From the cell containing the given text, extract its center point as (x, y) coordinate. 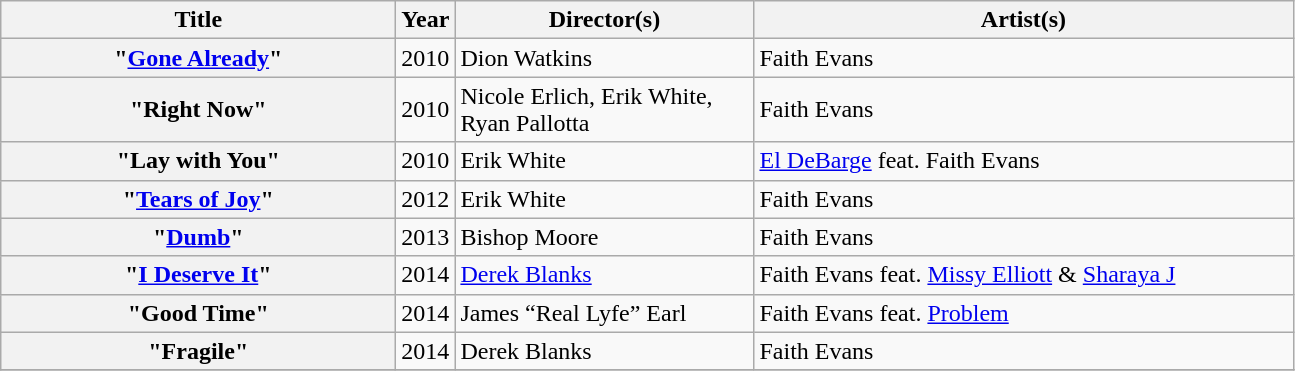
Bishop Moore (604, 237)
Year (426, 20)
2013 (426, 237)
"I Deserve It" (198, 275)
"Dumb" (198, 237)
Artist(s) (1024, 20)
2012 (426, 199)
"Lay with You" (198, 161)
Dion Watkins (604, 58)
Director(s) (604, 20)
James “Real Lyfe” Earl (604, 313)
"Tears of Joy" (198, 199)
"Fragile" (198, 351)
Title (198, 20)
"Gone Already" (198, 58)
Faith Evans feat. Problem (1024, 313)
"Right Now" (198, 110)
El DeBarge feat. Faith Evans (1024, 161)
"Good Time" (198, 313)
Faith Evans feat. Missy Elliott & Sharaya J (1024, 275)
Nicole Erlich, Erik White, Ryan Pallotta (604, 110)
